Extract the [x, y] coordinate from the center of the cell holding the provided text.  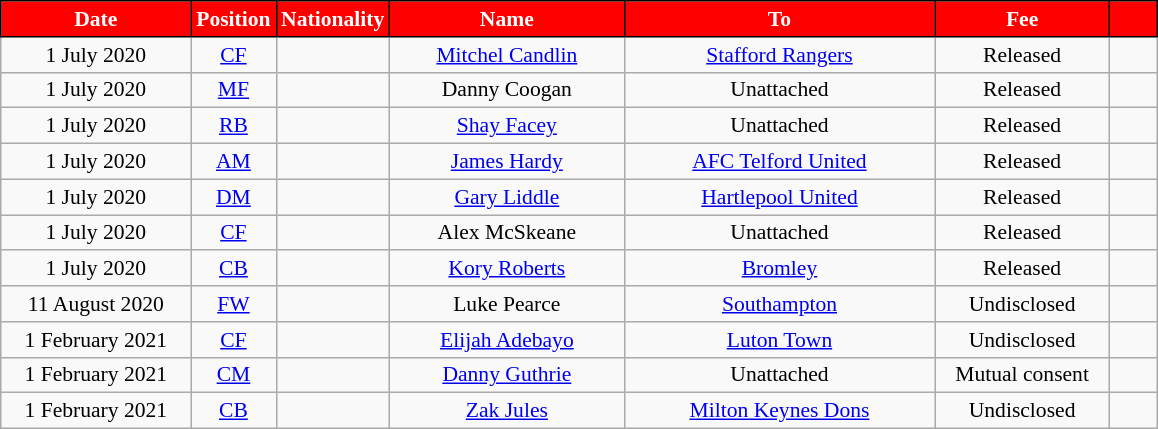
Luton Town [779, 340]
Danny Guthrie [506, 375]
Position [234, 19]
Zak Jules [506, 411]
AFC Telford United [779, 162]
FW [234, 304]
Hartlepool United [779, 197]
Milton Keynes Dons [779, 411]
Kory Roberts [506, 269]
Name [506, 19]
Luke Pearce [506, 304]
MF [234, 90]
Alex McSkeane [506, 233]
Danny Coogan [506, 90]
RB [234, 126]
Nationality [332, 19]
11 August 2020 [96, 304]
Fee [1022, 19]
Stafford Rangers [779, 55]
CM [234, 375]
Date [96, 19]
Elijah Adebayo [506, 340]
Mutual consent [1022, 375]
AM [234, 162]
Southampton [779, 304]
Gary Liddle [506, 197]
Shay Facey [506, 126]
DM [234, 197]
Mitchel Candlin [506, 55]
Bromley [779, 269]
To [779, 19]
James Hardy [506, 162]
